Locate the cell with the specified text and output its (x, y) center coordinate. 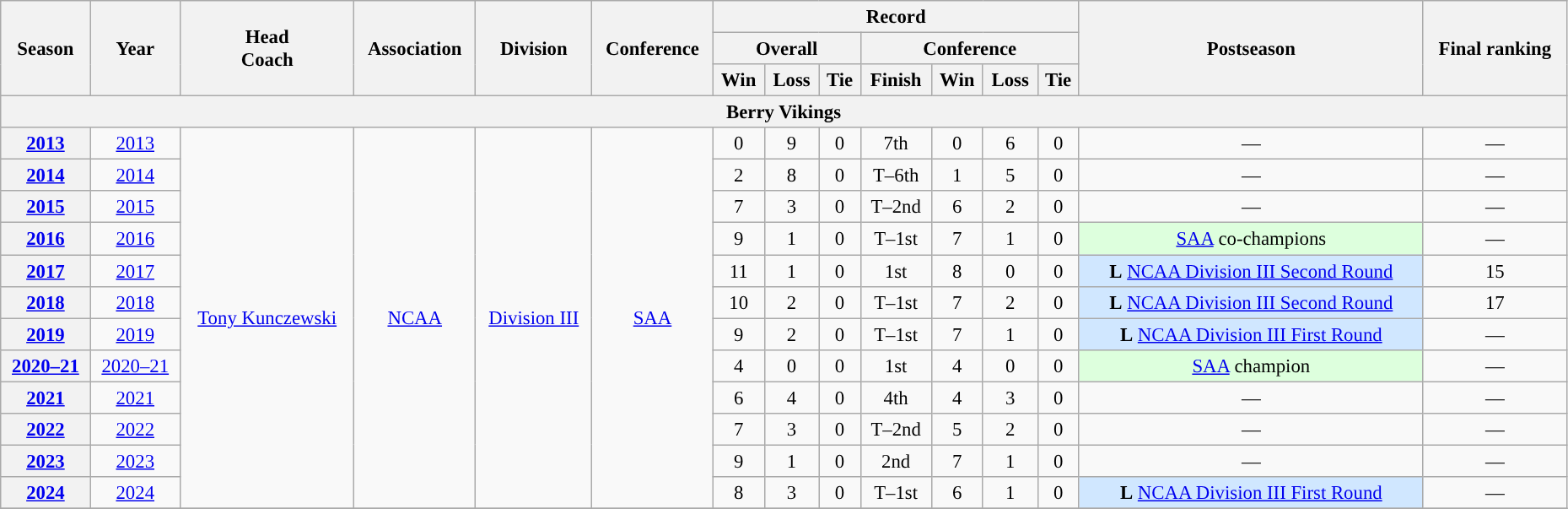
2nd (896, 461)
SAA (653, 317)
Finish (896, 80)
SAA champion (1251, 366)
4th (896, 398)
Association (415, 49)
T–6th (896, 176)
10 (739, 302)
15 (1495, 271)
NCAA (415, 317)
Berry Vikings (784, 112)
7th (896, 143)
HeadCoach (267, 49)
Division III (534, 317)
Year (135, 49)
Postseason (1251, 49)
11 (739, 271)
Tony Kunczewski (267, 317)
17 (1495, 302)
SAA co-champions (1251, 239)
Division (534, 49)
Overall (786, 49)
Record (896, 17)
Final ranking (1495, 49)
Season (46, 49)
